Identify which cell holds the provided text, then report its (x, y) central coordinate. 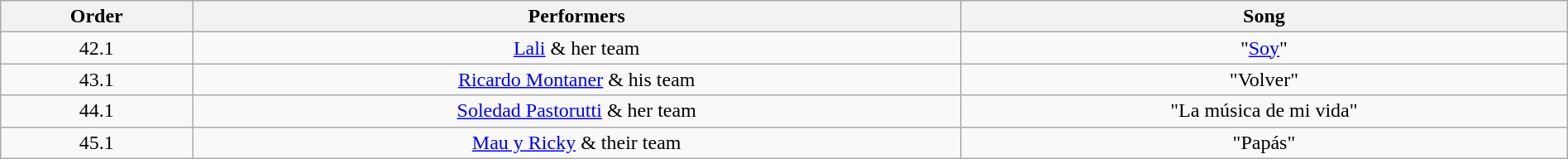
"Volver" (1264, 79)
44.1 (97, 111)
"Papás" (1264, 142)
"La música de mi vida" (1264, 111)
Order (97, 17)
Song (1264, 17)
Soledad Pastorutti & her team (577, 111)
42.1 (97, 48)
43.1 (97, 79)
Mau y Ricky & their team (577, 142)
"Soy" (1264, 48)
Performers (577, 17)
Ricardo Montaner & his team (577, 79)
Lali & her team (577, 48)
45.1 (97, 142)
